Extract the [X, Y] coordinate from the center of the cell holding the provided text.  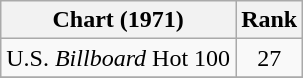
U.S. Billboard Hot 100 [118, 58]
27 [270, 58]
Chart (1971) [118, 20]
Rank [270, 20]
